Identify which cell holds the provided text, then report its [X, Y] central coordinate. 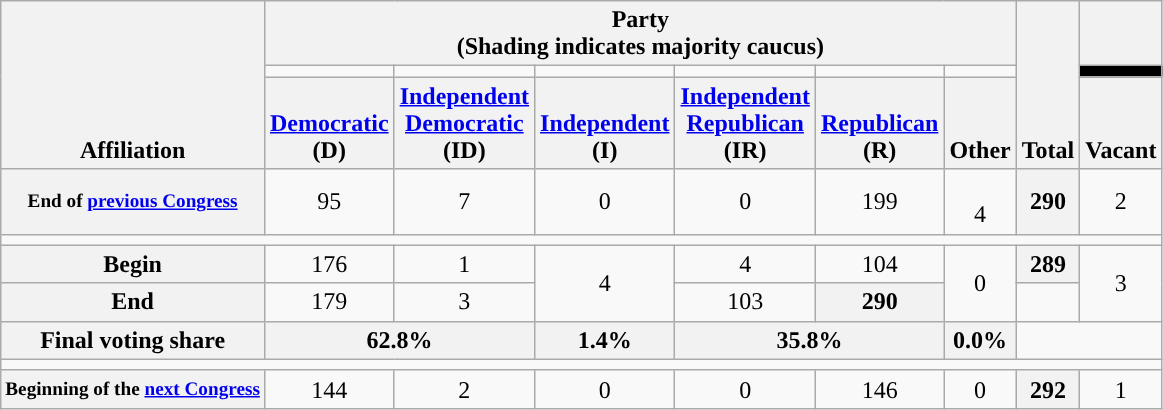
1.4% [605, 340]
Vacant [1121, 123]
Party (Shading indicates majority caucus) [640, 34]
289 [1048, 264]
IndependentDemocratic(ID) [464, 123]
Other [980, 123]
IndependentRepublican(IR) [745, 123]
Democratic(D) [329, 123]
Beginning of the next Congress [133, 389]
0.0% [980, 340]
144 [329, 389]
199 [879, 202]
Final voting share [133, 340]
End [133, 302]
104 [879, 264]
35.8% [810, 340]
Affiliation [133, 85]
95 [329, 202]
292 [1048, 389]
Begin [133, 264]
Republican(R) [879, 123]
End of previous Congress [133, 202]
Independent(I) [605, 123]
7 [464, 202]
176 [329, 264]
Total [1048, 85]
62.8% [399, 340]
146 [879, 389]
103 [745, 302]
179 [329, 302]
